Output the [x, y] coordinate of the center of the cell containing the given text.  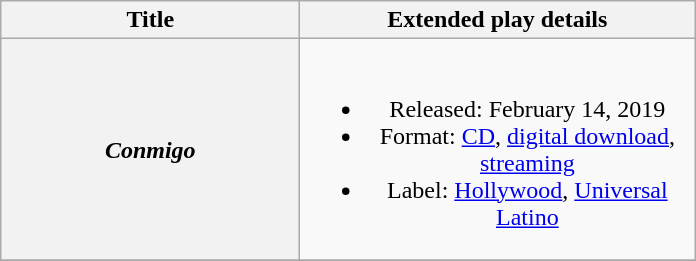
Title [150, 20]
Released: February 14, 2019Format: CD, digital download, streamingLabel: Hollywood, Universal Latino [498, 150]
Conmigo [150, 150]
Extended play details [498, 20]
